Capture the cell that displays the provided text and extract its (X, Y) central coordinate. 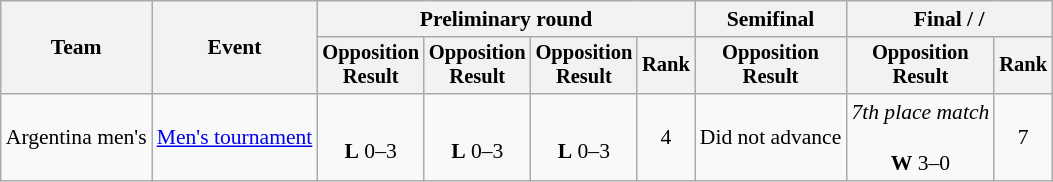
Preliminary round (506, 19)
7th place matchW 3–0 (920, 138)
Final / / (949, 19)
Team (76, 48)
Semifinal (771, 19)
Men's tournament (235, 138)
Event (235, 48)
7 (1023, 138)
4 (666, 138)
Did not advance (771, 138)
Argentina men's (76, 138)
